Pinpoint the cell where the given text exists, returning its [X, Y] midpoint coordinate. 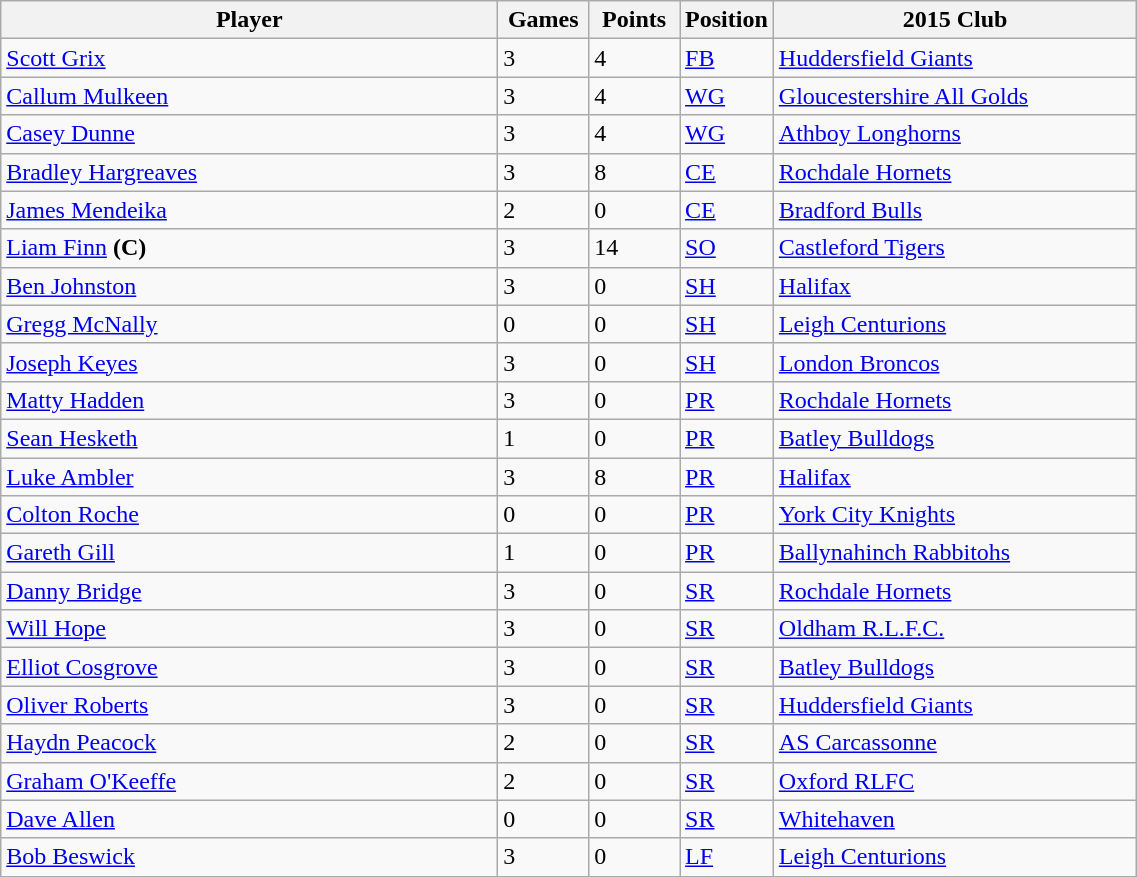
Oldham R.L.F.C. [955, 629]
London Broncos [955, 362]
Haydn Peacock [250, 743]
Matty Hadden [250, 400]
Oliver Roberts [250, 705]
Scott Grix [250, 58]
Castleford Tigers [955, 248]
Bob Beswick [250, 857]
14 [634, 248]
Gregg McNally [250, 324]
Position [727, 20]
James Mendeika [250, 210]
FB [727, 58]
2015 Club [955, 20]
Ben Johnston [250, 286]
Whitehaven [955, 819]
York City Knights [955, 515]
AS Carcassonne [955, 743]
Player [250, 20]
Games [544, 20]
Points [634, 20]
Sean Hesketh [250, 438]
Gareth Gill [250, 553]
Ballynahinch Rabbitohs [955, 553]
Dave Allen [250, 819]
Liam Finn (C) [250, 248]
Colton Roche [250, 515]
Graham O'Keeffe [250, 781]
Casey Dunne [250, 134]
Joseph Keyes [250, 362]
Oxford RLFC [955, 781]
LF [727, 857]
Will Hope [250, 629]
SO [727, 248]
Bradley Hargreaves [250, 172]
Elliot Cosgrove [250, 667]
Danny Bridge [250, 591]
Callum Mulkeen [250, 96]
Gloucestershire All Golds [955, 96]
Athboy Longhorns [955, 134]
Bradford Bulls [955, 210]
Luke Ambler [250, 477]
